Determine the [X, Y] coordinate at the center of the cell enclosing the given text.  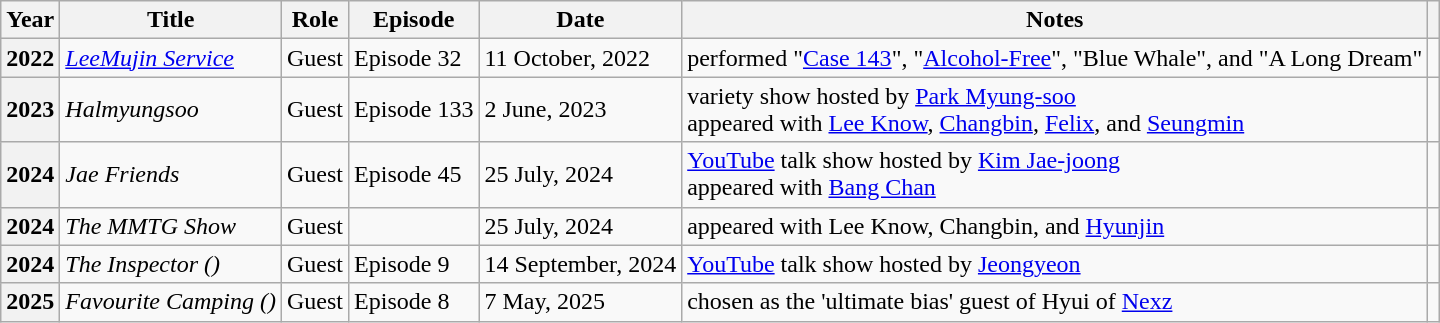
Jae Friends [171, 174]
The Inspector () [171, 264]
7 May, 2025 [580, 302]
2023 [30, 110]
LeeMujin Service [171, 58]
variety show hosted by Park Myung-sooappeared with Lee Know, Changbin, Felix, and Seungmin [1055, 110]
YouTube talk show hosted by Jeongyeon [1055, 264]
The MMTG Show [171, 226]
2 June, 2023 [580, 110]
2022 [30, 58]
YouTube talk show hosted by Kim Jae-joongappeared with Bang Chan [1055, 174]
Notes [1055, 20]
14 September, 2024 [580, 264]
Episode 133 [414, 110]
11 October, 2022 [580, 58]
Episode [414, 20]
Favourite Camping () [171, 302]
2025 [30, 302]
appeared with Lee Know, Changbin, and Hyunjin [1055, 226]
Role [316, 20]
Episode 45 [414, 174]
Year [30, 20]
Halmyungsoo [171, 110]
Title [171, 20]
Date [580, 20]
chosen as the 'ultimate bias' guest of Hyui of Nexz [1055, 302]
Episode 8 [414, 302]
Episode 32 [414, 58]
performed "Case 143", "Alcohol-Free", "Blue Whale", and "A Long Dream" [1055, 58]
Episode 9 [414, 264]
